Detect which cell encompasses the target text, then output its (X, Y) center coordinate. 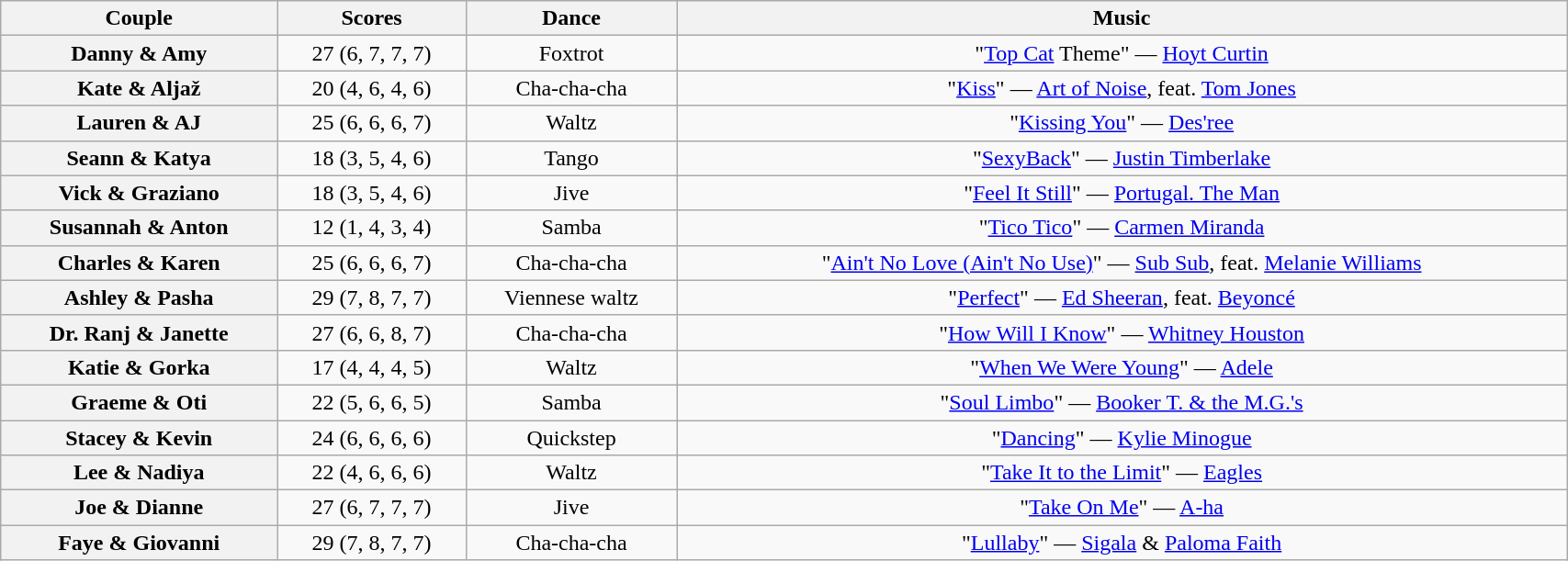
Joe & Dianne (140, 508)
22 (4, 6, 6, 6) (372, 473)
"Kiss" — Art of Noise, feat. Tom Jones (1122, 88)
Vick & Graziano (140, 193)
Seann & Katya (140, 158)
Faye & Giovanni (140, 543)
Graeme & Oti (140, 402)
Kate & Aljaž (140, 88)
"How Will I Know" — Whitney Houston (1122, 332)
"Take It to the Limit" — Eagles (1122, 473)
"Soul Limbo" — Booker T. & the M.G.'s (1122, 402)
Music (1122, 18)
17 (4, 4, 4, 5) (372, 367)
"When We Were Young" — Adele (1122, 367)
12 (1, 4, 3, 4) (372, 228)
"Dancing" — Kylie Minogue (1122, 438)
"SexyBack" — Justin Timberlake (1122, 158)
Foxtrot (571, 53)
"Lullaby" — Sigala & Paloma Faith (1122, 543)
Tango (571, 158)
"Tico Tico" — Carmen Miranda (1122, 228)
Charles & Karen (140, 263)
"Top Cat Theme" — Hoyt Curtin (1122, 53)
Couple (140, 18)
Dr. Ranj & Janette (140, 332)
Dance (571, 18)
Scores (372, 18)
Lauren & AJ (140, 123)
27 (6, 6, 8, 7) (372, 332)
24 (6, 6, 6, 6) (372, 438)
20 (4, 6, 4, 6) (372, 88)
Quickstep (571, 438)
Danny & Amy (140, 53)
Lee & Nadiya (140, 473)
Viennese waltz (571, 297)
Ashley & Pasha (140, 297)
"Perfect" — Ed Sheeran, feat. Beyoncé (1122, 297)
22 (5, 6, 6, 5) (372, 402)
"Ain't No Love (Ain't No Use)" — Sub Sub, feat. Melanie Williams (1122, 263)
"Kissing You" — Des'ree (1122, 123)
"Feel It Still" — Portugal. The Man (1122, 193)
Stacey & Kevin (140, 438)
Susannah & Anton (140, 228)
"Take On Me" — A-ha (1122, 508)
Katie & Gorka (140, 367)
